Determine the [X, Y] coordinate at the center of the cell enclosing the given text.  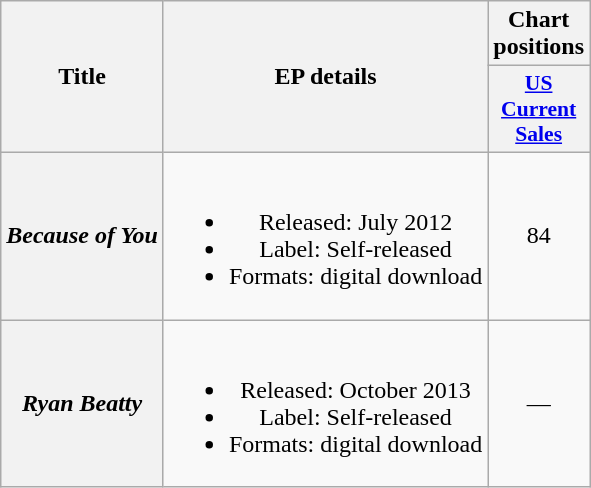
Title [82, 77]
Released: October 2013Label: Self-releasedFormats: digital download [325, 404]
Chart positions [539, 34]
EP details [325, 77]
— [539, 404]
Released: July 2012Label: Self-releasedFormats: digital download [325, 236]
Because of You [82, 236]
84 [539, 236]
USCurrentSales [539, 110]
Ryan Beatty [82, 404]
